Pinpoint the cell where the given text exists, returning its [x, y] midpoint coordinate. 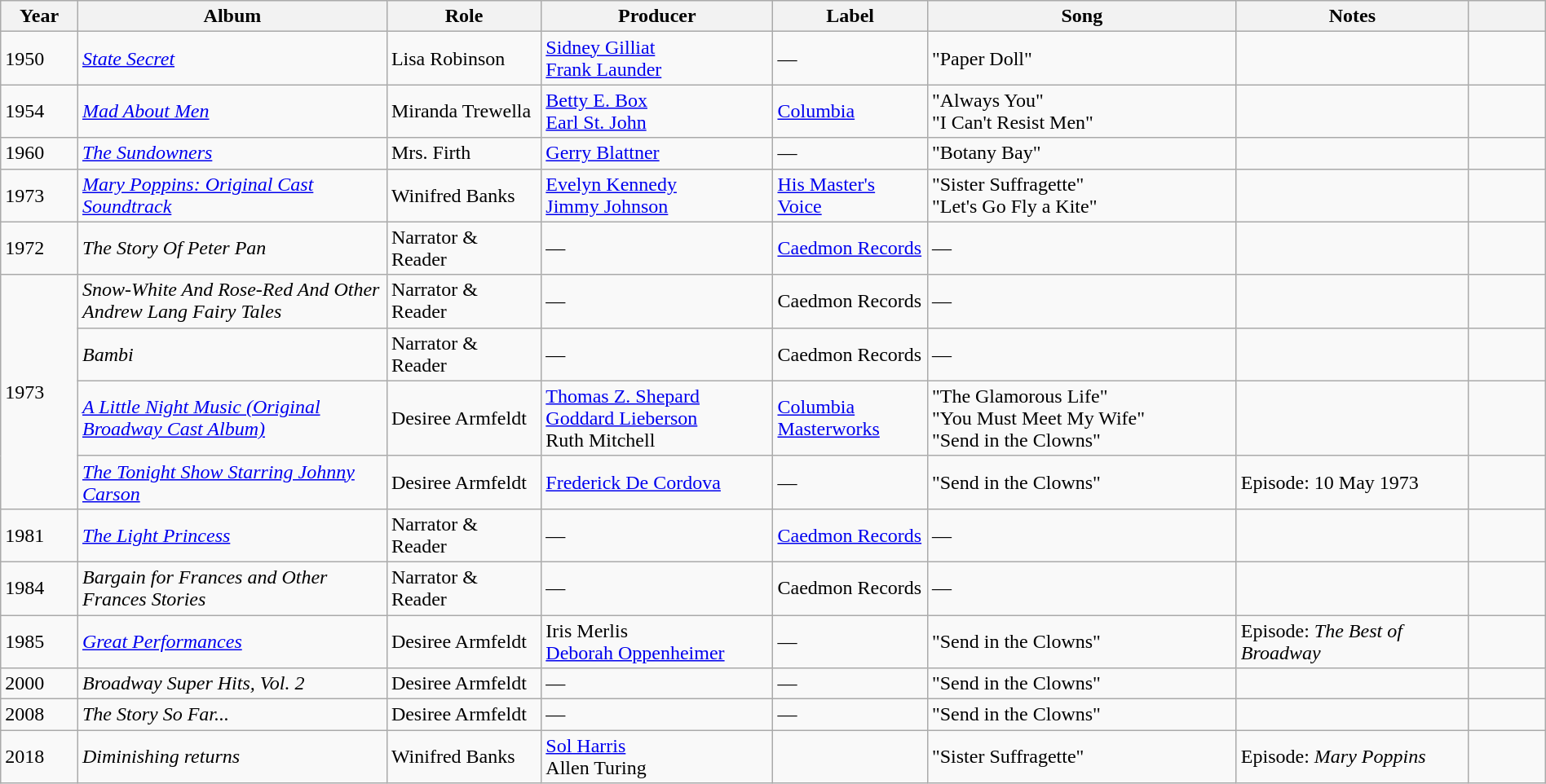
2000 [39, 684]
His Master's Voice [850, 196]
1985 [39, 641]
Thomas Z. ShepardGoddard LiebersonRuth Mitchell [657, 418]
Great Performances [232, 641]
Episode: The Best of Broadway [1352, 641]
"Botany Bay" [1081, 153]
Frederick De Cordova [657, 482]
The Story Of Peter Pan [232, 248]
"Sister Suffragette""Let's Go Fly a Kite" [1081, 196]
2018 [39, 756]
1981 [39, 535]
Lisa Robinson [463, 59]
Evelyn KennedyJimmy Johnson [657, 196]
Diminishing returns [232, 756]
Notes [1352, 16]
Columbia Masterworks [850, 418]
The Tonight Show Starring Johnny Carson [232, 482]
Columbia [850, 111]
Song [1081, 16]
The Sundowners [232, 153]
Iris MerlisDeborah Oppenheimer [657, 641]
1950 [39, 59]
"Sister Suffragette" [1081, 756]
2008 [39, 715]
Album [232, 16]
Episode: Mary Poppins [1352, 756]
Miranda Trewella [463, 111]
Bargain for Frances and Other Frances Stories [232, 588]
Episode: 10 May 1973 [1352, 482]
Mary Poppins: Original Cast Soundtrack [232, 196]
"Paper Doll" [1081, 59]
Snow-White And Rose-Red And Other Andrew Lang Fairy Tales [232, 302]
1984 [39, 588]
Producer [657, 16]
State Secret [232, 59]
1960 [39, 153]
Label [850, 16]
Gerry Blattner [657, 153]
Sidney GilliatFrank Launder [657, 59]
Broadway Super Hits, Vol. 2 [232, 684]
Betty E. BoxEarl St. John [657, 111]
Bambi [232, 354]
1972 [39, 248]
1954 [39, 111]
Mrs. Firth [463, 153]
"Always You""I Can't Resist Men" [1081, 111]
Role [463, 16]
The Light Princess [232, 535]
"The Glamorous Life""You Must Meet My Wife""Send in the Clowns" [1081, 418]
Mad About Men [232, 111]
Year [39, 16]
A Little Night Music (Original Broadway Cast Album) [232, 418]
Sol HarrisAllen Turing [657, 756]
The Story So Far... [232, 715]
